Pinpoint the cell where the given text exists, returning its (x, y) midpoint coordinate. 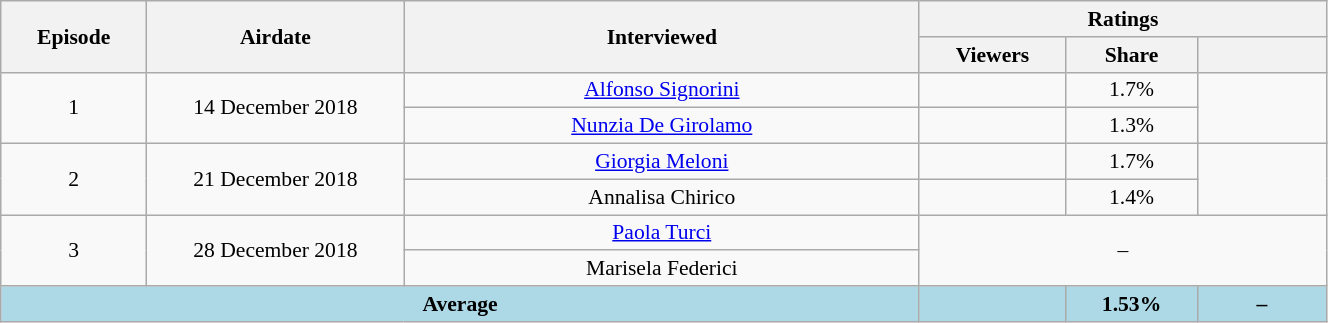
Annalisa Chirico (662, 197)
Average (460, 304)
1.53% (1132, 304)
Nunzia De Girolamo (662, 126)
1.3% (1132, 126)
Paola Turci (662, 233)
14 December 2018 (276, 108)
Share (1132, 55)
Interviewed (662, 36)
2 (74, 180)
Episode (74, 36)
1 (74, 108)
Alfonso Signorini (662, 90)
Marisela Federici (662, 269)
Viewers (992, 55)
Ratings (1122, 19)
Giorgia Meloni (662, 162)
21 December 2018 (276, 180)
Airdate (276, 36)
28 December 2018 (276, 250)
3 (74, 250)
1.4% (1132, 197)
